Locate the cell with the specified text and output its [X, Y] center coordinate. 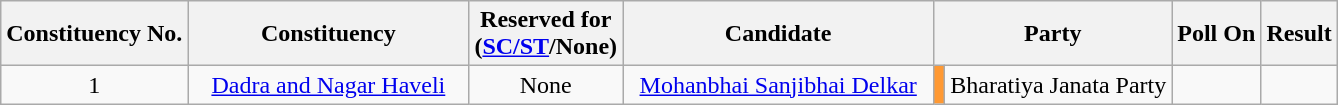
Candidate [778, 34]
Mohanbhai Sanjibhai Delkar [778, 85]
Bharatiya Janata Party [1058, 85]
Constituency No. [94, 34]
Poll On [1216, 34]
Dadra and Nagar Haveli [328, 85]
None [546, 85]
Constituency [328, 34]
Reserved for(SC/ST/None) [546, 34]
1 [94, 85]
Result [1299, 34]
Party [1053, 34]
